For the text-containing cell, return its midpoint in (x, y) coordinate format. 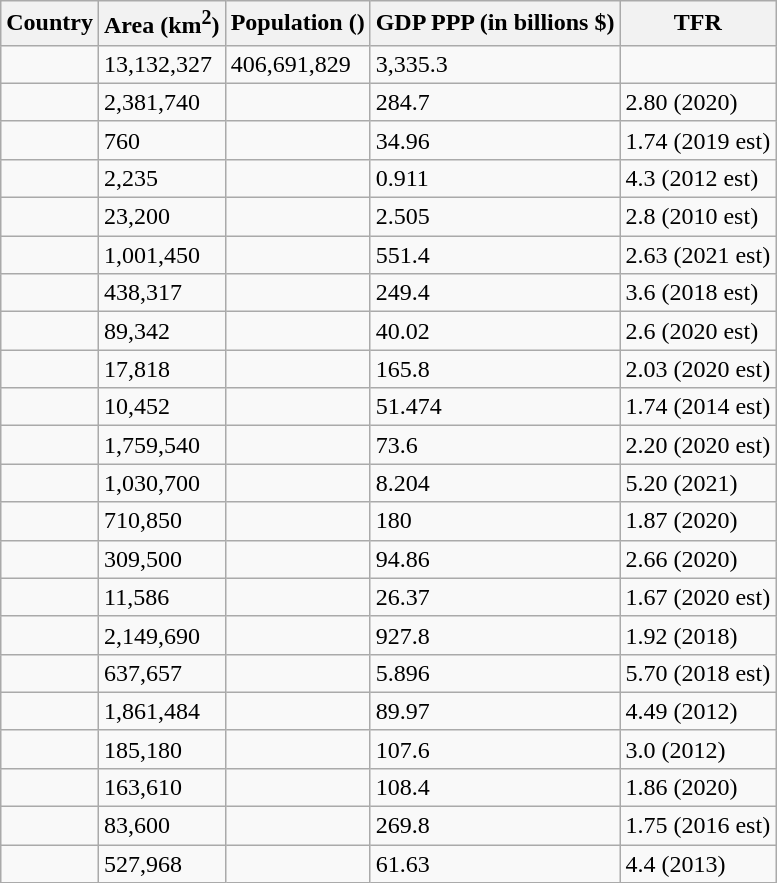
TFR (698, 24)
284.7 (495, 102)
73.6 (495, 445)
0.911 (495, 178)
5.896 (495, 673)
5.70 (2018 est) (698, 673)
2,235 (162, 178)
710,850 (162, 521)
3.6 (2018 est) (698, 293)
4.49 (2012) (698, 711)
2,381,740 (162, 102)
406,691,829 (298, 64)
107.6 (495, 749)
26.37 (495, 597)
2.80 (2020) (698, 102)
2.03 (2020 est) (698, 369)
527,968 (162, 864)
13,132,327 (162, 64)
2.8 (2010 est) (698, 217)
1.87 (2020) (698, 521)
2.63 (2021 est) (698, 255)
1.86 (2020) (698, 787)
89,342 (162, 331)
1,861,484 (162, 711)
1,030,700 (162, 483)
51.474 (495, 407)
89.97 (495, 711)
108.4 (495, 787)
GDP PPP (in billions $) (495, 24)
2,149,690 (162, 635)
8.204 (495, 483)
927.8 (495, 635)
3.0 (2012) (698, 749)
Country (50, 24)
249.4 (495, 293)
1.75 (2016 est) (698, 826)
637,657 (162, 673)
10,452 (162, 407)
165.8 (495, 369)
2.505 (495, 217)
61.63 (495, 864)
1.74 (2014 est) (698, 407)
551.4 (495, 255)
760 (162, 140)
23,200 (162, 217)
438,317 (162, 293)
180 (495, 521)
40.02 (495, 331)
34.96 (495, 140)
309,500 (162, 559)
11,586 (162, 597)
1.67 (2020 est) (698, 597)
Area (km2) (162, 24)
1.92 (2018) (698, 635)
185,180 (162, 749)
83,600 (162, 826)
1,759,540 (162, 445)
5.20 (2021) (698, 483)
2.20 (2020 est) (698, 445)
4.3 (2012 est) (698, 178)
3,335.3 (495, 64)
4.4 (2013) (698, 864)
2.6 (2020 est) (698, 331)
1,001,450 (162, 255)
269.8 (495, 826)
2.66 (2020) (698, 559)
Population () (298, 24)
1.74 (2019 est) (698, 140)
94.86 (495, 559)
17,818 (162, 369)
163,610 (162, 787)
